Return [x, y] of the center of cell containing provided text 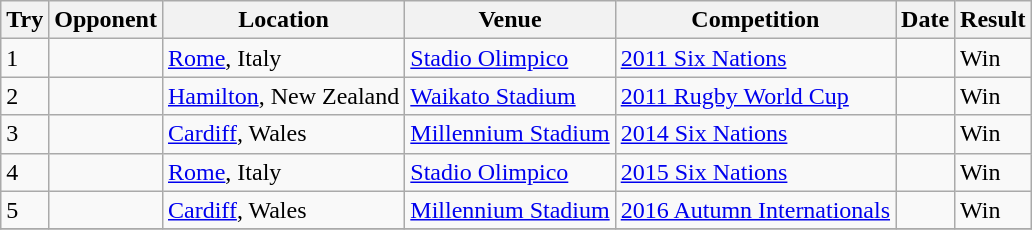
2011 Six Nations [755, 58]
Hamilton, New Zealand [283, 96]
Location [283, 20]
Venue [510, 20]
Try [25, 20]
2015 Six Nations [755, 172]
Date [926, 20]
Opponent [106, 20]
4 [25, 172]
2014 Six Nations [755, 134]
2 [25, 96]
2016 Autumn Internationals [755, 210]
5 [25, 210]
Result [993, 20]
3 [25, 134]
Competition [755, 20]
2011 Rugby World Cup [755, 96]
1 [25, 58]
Waikato Stadium [510, 96]
